Capture the cell that displays the provided text and extract its (x, y) central coordinate. 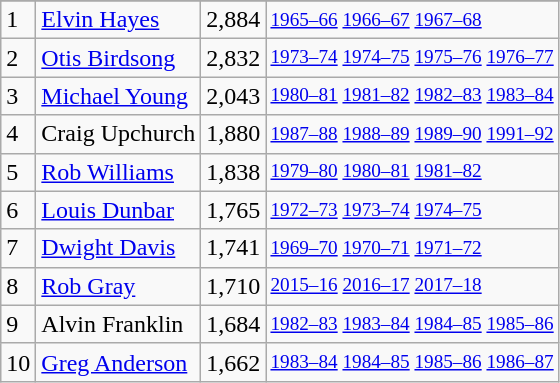
1973–74 1974–75 1975–76 1976–77 (412, 58)
1965–66 1966–67 1967–68 (412, 20)
1987–88 1988–89 1989–90 1991–92 (412, 134)
10 (18, 362)
5 (18, 172)
9 (18, 324)
Craig Upchurch (118, 134)
4 (18, 134)
2,043 (234, 96)
1,765 (234, 210)
Dwight Davis (118, 248)
Rob Gray (118, 286)
1,662 (234, 362)
2,832 (234, 58)
1,741 (234, 248)
1983–84 1984–85 1985–86 1986–87 (412, 362)
6 (18, 210)
Greg Anderson (118, 362)
Otis Birdsong (118, 58)
1,684 (234, 324)
1979–80 1980–81 1981–82 (412, 172)
2 (18, 58)
Louis Dunbar (118, 210)
1,880 (234, 134)
1972–73 1973–74 1974–75 (412, 210)
8 (18, 286)
1 (18, 20)
Alvin Franklin (118, 324)
7 (18, 248)
3 (18, 96)
1980–81 1981–82 1982–83 1983–84 (412, 96)
2,884 (234, 20)
Rob Williams (118, 172)
1982–83 1983–84 1984–85 1985–86 (412, 324)
1,710 (234, 286)
1,838 (234, 172)
Elvin Hayes (118, 20)
2015–16 2016–17 2017–18 (412, 286)
Michael Young (118, 96)
1969–70 1970–71 1971–72 (412, 248)
